Identify which cell holds the provided text, then report its (X, Y) central coordinate. 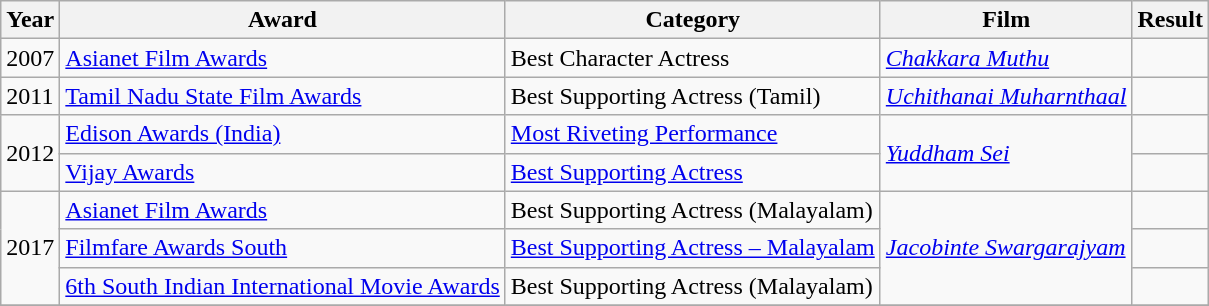
Edison Awards (India) (282, 134)
Best Supporting Actress (Tamil) (692, 96)
2011 (30, 96)
Most Riveting Performance (692, 134)
Result (1170, 20)
6th South Indian International Movie Awards (282, 286)
Best Supporting Actress (692, 172)
Yuddham Sei (1006, 153)
2012 (30, 153)
Film (1006, 20)
Tamil Nadu State Film Awards (282, 96)
Best Character Actress (692, 58)
Year (30, 20)
Filmfare Awards South (282, 248)
Uchithanai Muharnthaal (1006, 96)
Chakkara Muthu (1006, 58)
Category (692, 20)
2007 (30, 58)
2017 (30, 248)
Jacobinte Swargarajyam (1006, 248)
Best Supporting Actress – Malayalam (692, 248)
Award (282, 20)
Vijay Awards (282, 172)
